For the text-containing cell, return its midpoint in [X, Y] coordinate format. 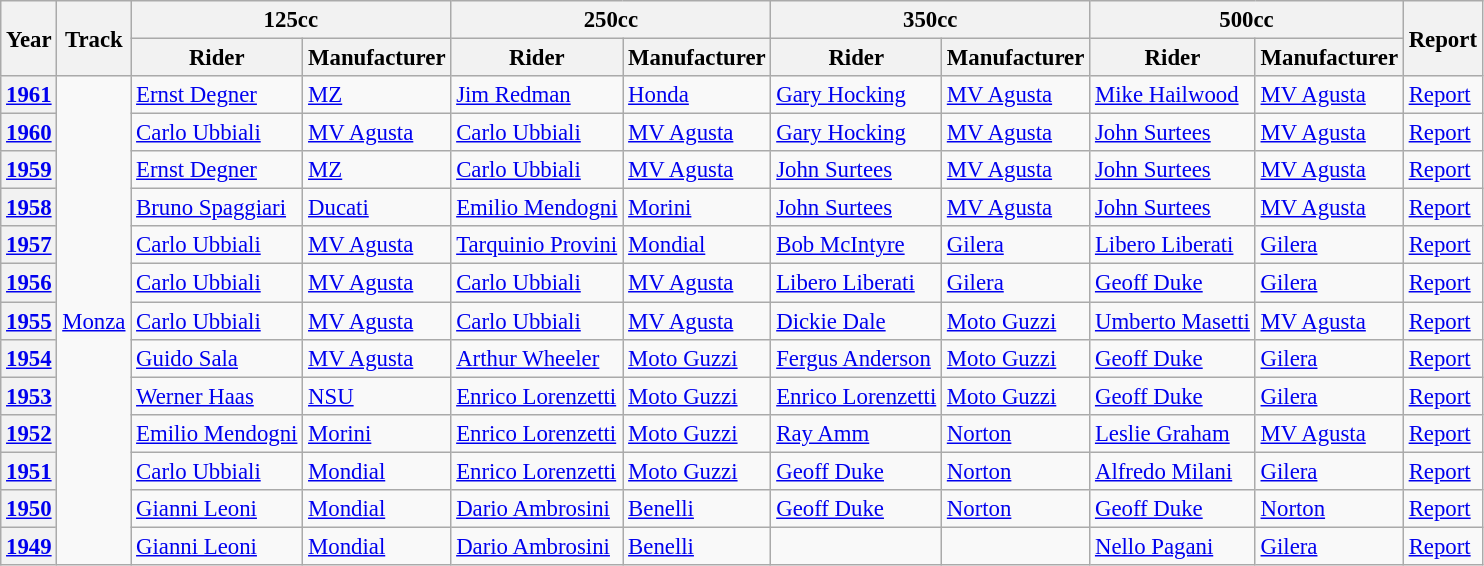
1955 [29, 321]
Ray Amm [856, 433]
Arthur Wheeler [537, 358]
Mike Hailwood [1173, 95]
Nello Pagani [1173, 546]
Alfredo Milani [1173, 471]
Ducati [377, 208]
Fergus Anderson [856, 358]
350cc [930, 20]
1951 [29, 471]
1956 [29, 283]
1954 [29, 358]
1958 [29, 208]
Umberto Masetti [1173, 321]
Dickie Dale [856, 321]
Leslie Graham [1173, 433]
Bob McIntyre [856, 245]
Tarquinio Provini [537, 245]
1957 [29, 245]
Werner Haas [217, 396]
Track [94, 38]
1960 [29, 133]
1952 [29, 433]
Jim Redman [537, 95]
NSU [377, 396]
1953 [29, 396]
500cc [1247, 20]
Bruno Spaggiari [217, 208]
Year [29, 38]
1949 [29, 546]
1959 [29, 170]
Guido Sala [217, 358]
125cc [291, 20]
1950 [29, 509]
1961 [29, 95]
Monza [94, 320]
250cc [611, 20]
Honda [697, 95]
